Search for the cell housing the specified text and yield its (x, y) center coordinate. 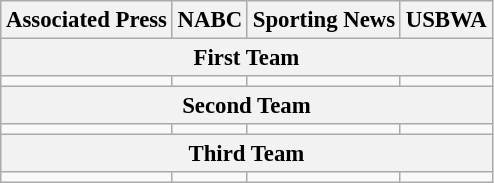
First Team (246, 58)
Second Team (246, 106)
Sporting News (324, 20)
Associated Press (87, 20)
USBWA (446, 20)
Third Team (246, 154)
NABC (210, 20)
